Capture the cell that displays the provided text and extract its (X, Y) central coordinate. 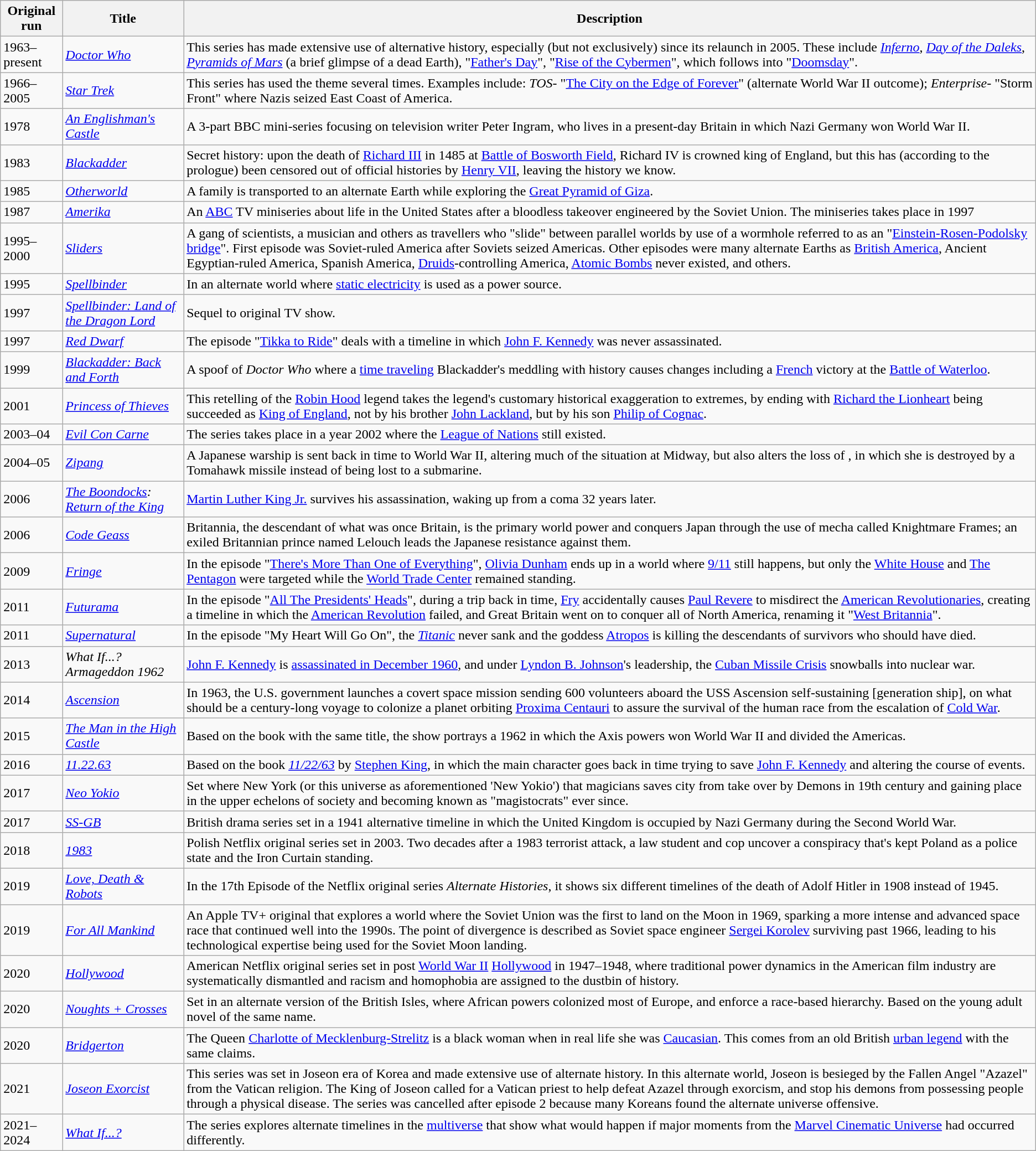
SS-GB (123, 822)
Blackadder (123, 163)
In the episode "My Heart Will Go On", the Titanic never sank and the goddess Atropos is killing the descendants of survivors who should have died. (610, 636)
The Boondocks: Return of the King (123, 499)
2003–04 (32, 435)
Original run (32, 19)
A spoof of Doctor Who where a time traveling Blackadder's meddling with history causes changes including a French victory at the Battle of Waterloo. (610, 370)
Spellbinder (123, 284)
Spellbinder: Land of the Dragon Lord (123, 312)
1963–present (32, 54)
Code Geass (123, 535)
For All Mankind (123, 930)
Title (123, 19)
Amerika (123, 212)
2015 (32, 736)
1966–2005 (32, 91)
Supernatural (123, 636)
What If...? (123, 1133)
A family is transported to an alternate Earth while exploring the Great Pyramid of Giza. (610, 191)
1995–2000 (32, 248)
British drama series set in a 1941 alternative timeline in which the United Kingdom is occupied by Nazi Germany during the Second World War. (610, 822)
The episode "Tikka to Ride" deals with a timeline in which John F. Kennedy was never assassinated. (610, 341)
Evil Con Carne (123, 435)
2004–05 (32, 463)
John F. Kennedy is assassinated in December 1960, and under Lyndon B. Johnson's leadership, the Cuban Missile Crisis snowballs into nuclear war. (610, 664)
Description (610, 19)
2016 (32, 765)
2021 (32, 1089)
1995 (32, 284)
1978 (32, 126)
Based on the book with the same title, the show portrays a 1962 in which the Axis powers won World War II and divided the Americas. (610, 736)
2018 (32, 850)
Doctor Who (123, 54)
11.22.63 (123, 765)
Fringe (123, 571)
Blackadder: Back and Forth (123, 370)
What If...? Armageddon 1962 (123, 664)
Princess of Thieves (123, 405)
2013 (32, 664)
2014 (32, 700)
Futurama (123, 607)
An Englishman's Castle (123, 126)
Star Trek (123, 91)
In an alternate world where static electricity is used as a power source. (610, 284)
Bridgerton (123, 1045)
Zipang (123, 463)
Sequel to original TV show. (610, 312)
Neo Yokio (123, 793)
1999 (32, 370)
A 3-part BBC mini-series focusing on television writer Peter Ingram, who lives in a present-day Britain in which Nazi Germany won World War II. (610, 126)
Hollywood (123, 973)
2001 (32, 405)
Otherworld (123, 191)
Noughts + Crosses (123, 1010)
2009 (32, 571)
Love, Death & Robots (123, 886)
Martin Luther King Jr. survives his assassination, waking up from a coma 32 years later. (610, 499)
Joseon Exorcist (123, 1089)
1987 (32, 212)
Ascension (123, 700)
Red Dwarf (123, 341)
Sliders (123, 248)
1985 (32, 191)
An ABC TV miniseries about life in the United States after a bloodless takeover engineered by the Soviet Union. The miniseries takes place in 1997 (610, 212)
2021–2024 (32, 1133)
The series takes place in a year 2002 where the League of Nations still existed. (610, 435)
The Man in the High Castle (123, 736)
